From the cell containing the given text, extract its center point as [x, y] coordinate. 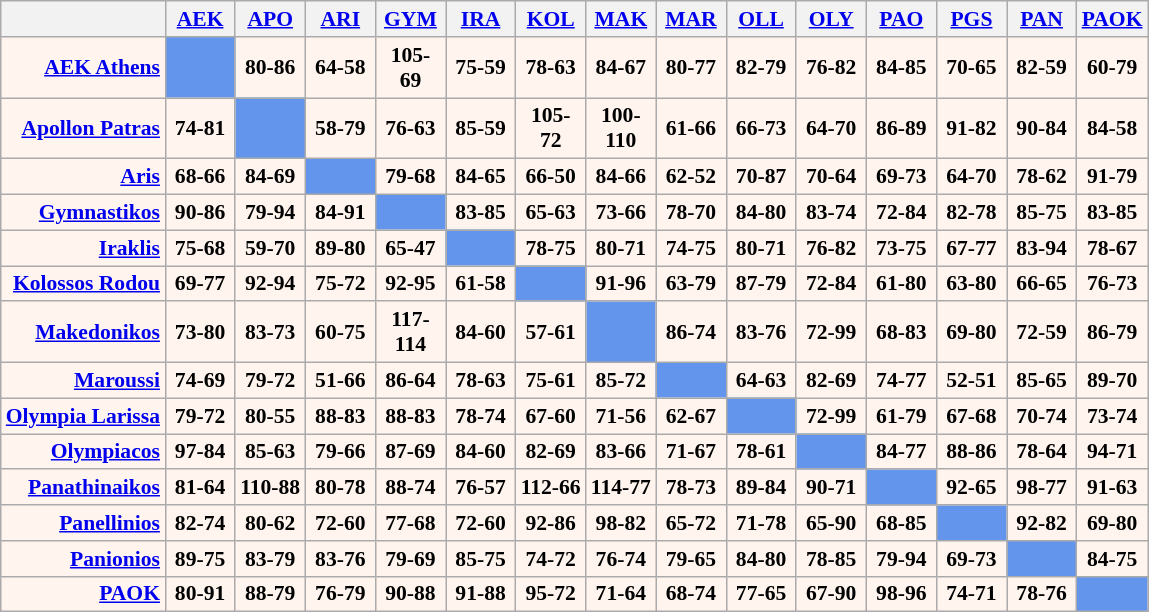
88-79 [270, 594]
91-88 [481, 594]
90-86 [200, 213]
74-71 [971, 594]
105-72 [551, 128]
85-65 [1041, 381]
74-75 [691, 248]
78-70 [691, 213]
64-63 [761, 381]
Apollon Patras [83, 128]
74-69 [200, 381]
60-75 [340, 332]
67-60 [551, 416]
77-65 [761, 594]
80-62 [270, 523]
92-65 [971, 488]
84-75 [1112, 559]
89-84 [761, 488]
GYM [410, 19]
68-66 [200, 177]
112-66 [551, 488]
71-67 [691, 452]
91-79 [1112, 177]
63-79 [691, 284]
84-65 [481, 177]
117-114 [410, 332]
84-69 [270, 177]
75-59 [481, 68]
70-65 [971, 68]
65-72 [691, 523]
Aris [83, 177]
60-79 [1112, 68]
85-63 [270, 452]
75-61 [551, 381]
70-64 [831, 177]
74-77 [901, 381]
78-64 [1041, 452]
MAK [621, 19]
PAN [1041, 19]
74-81 [200, 128]
76-74 [621, 559]
98-77 [1041, 488]
83-74 [831, 213]
76-57 [481, 488]
78-73 [691, 488]
95-72 [551, 594]
83-79 [270, 559]
85-72 [621, 381]
61-80 [901, 284]
71-78 [761, 523]
82-79 [761, 68]
82-78 [971, 213]
85-59 [481, 128]
Panellinios [83, 523]
92-86 [551, 523]
KOL [551, 19]
83-94 [1041, 248]
105-69 [410, 68]
Olympiacos [83, 452]
Gymnastikos [83, 213]
80-86 [270, 68]
92-94 [270, 284]
114-77 [621, 488]
79-66 [340, 452]
78-75 [551, 248]
78-85 [831, 559]
91-63 [1112, 488]
73-74 [1112, 416]
73-80 [200, 332]
ARI [340, 19]
OLL [761, 19]
67-68 [971, 416]
71-64 [621, 594]
61-79 [901, 416]
Panionios [83, 559]
68-83 [901, 332]
84-58 [1112, 128]
78-62 [1041, 177]
80-91 [200, 594]
83-66 [621, 452]
76-63 [410, 128]
AEK Athens [83, 68]
68-74 [691, 594]
IRA [481, 19]
86-89 [901, 128]
61-66 [691, 128]
87-79 [761, 284]
90-71 [831, 488]
100-110 [621, 128]
52-51 [971, 381]
65-63 [551, 213]
110-88 [270, 488]
92-82 [1041, 523]
70-87 [761, 177]
79-69 [410, 559]
76-79 [340, 594]
61-58 [481, 284]
83-73 [270, 332]
94-71 [1112, 452]
82-74 [200, 523]
76-73 [1112, 284]
89-80 [340, 248]
84-77 [901, 452]
78-61 [761, 452]
82-59 [1041, 68]
73-66 [621, 213]
91-96 [621, 284]
90-84 [1041, 128]
51-66 [340, 381]
78-76 [1041, 594]
72-59 [1041, 332]
APO [270, 19]
67-90 [831, 594]
66-50 [551, 177]
97-84 [200, 452]
88-86 [971, 452]
75-68 [200, 248]
98-96 [901, 594]
89-75 [200, 559]
59-70 [270, 248]
78-74 [481, 416]
86-79 [1112, 332]
91-82 [971, 128]
86-74 [691, 332]
62-67 [691, 416]
84-66 [621, 177]
98-82 [621, 523]
Olympia Larissa [83, 416]
Iraklis [83, 248]
71-56 [621, 416]
87-69 [410, 452]
84-91 [340, 213]
Panathinaikos [83, 488]
67-77 [971, 248]
AEK [200, 19]
58-79 [340, 128]
86-64 [410, 381]
66-65 [1041, 284]
79-68 [410, 177]
75-72 [340, 284]
OLY [831, 19]
80-77 [691, 68]
88-74 [410, 488]
77-68 [410, 523]
73-75 [901, 248]
78-67 [1112, 248]
79-65 [691, 559]
MAR [691, 19]
70-74 [1041, 416]
69-77 [200, 284]
PGS [971, 19]
90-88 [410, 594]
Makedonikos [83, 332]
84-85 [901, 68]
92-95 [410, 284]
64-58 [340, 68]
81-64 [200, 488]
63-80 [971, 284]
65-47 [410, 248]
68-85 [901, 523]
84-67 [621, 68]
PAO [901, 19]
Maroussi [83, 381]
80-55 [270, 416]
66-73 [761, 128]
89-70 [1112, 381]
Kolossos Rodou [83, 284]
80-78 [340, 488]
62-52 [691, 177]
57-61 [551, 332]
65-90 [831, 523]
74-72 [551, 559]
